Pinpoint the cell where the given text exists, returning its [x, y] midpoint coordinate. 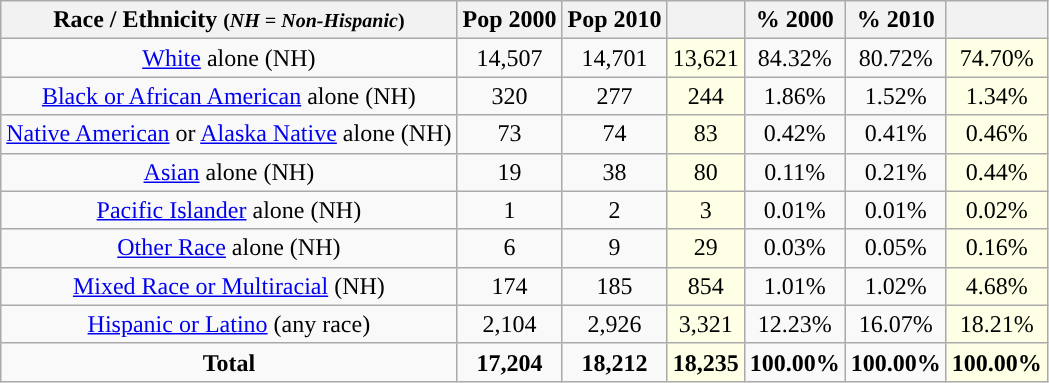
1.01% [794, 286]
2 [614, 210]
2,926 [614, 324]
1.52% [896, 96]
% 2000 [794, 20]
Total [229, 362]
Asian alone (NH) [229, 172]
12.23% [794, 324]
14,701 [614, 58]
Pacific Islander alone (NH) [229, 210]
244 [706, 96]
0.42% [794, 134]
13,621 [706, 58]
4.68% [996, 286]
1 [510, 210]
3 [706, 210]
18,212 [614, 362]
0.46% [996, 134]
Hispanic or Latino (any race) [229, 324]
18,235 [706, 362]
174 [510, 286]
17,204 [510, 362]
16.07% [896, 324]
74 [614, 134]
84.32% [794, 58]
74.70% [996, 58]
29 [706, 248]
0.11% [794, 172]
1.34% [996, 96]
Other Race alone (NH) [229, 248]
Native American or Alaska Native alone (NH) [229, 134]
277 [614, 96]
Black or African American alone (NH) [229, 96]
9 [614, 248]
0.41% [896, 134]
854 [706, 286]
18.21% [996, 324]
6 [510, 248]
1.02% [896, 286]
14,507 [510, 58]
% 2010 [896, 20]
Pop 2000 [510, 20]
0.16% [996, 248]
Mixed Race or Multiracial (NH) [229, 286]
Race / Ethnicity (NH = Non-Hispanic) [229, 20]
White alone (NH) [229, 58]
0.05% [896, 248]
2,104 [510, 324]
80.72% [896, 58]
0.03% [794, 248]
Pop 2010 [614, 20]
320 [510, 96]
185 [614, 286]
80 [706, 172]
73 [510, 134]
38 [614, 172]
0.21% [896, 172]
3,321 [706, 324]
19 [510, 172]
0.44% [996, 172]
0.02% [996, 210]
83 [706, 134]
1.86% [794, 96]
